Find where the given text appears and provide that cell's center as (x, y) coordinate. 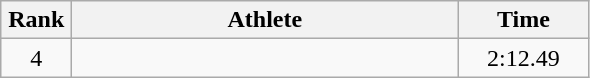
4 (36, 58)
Time (524, 20)
Athlete (265, 20)
2:12.49 (524, 58)
Rank (36, 20)
